Search for the cell housing the specified text and yield its (X, Y) center coordinate. 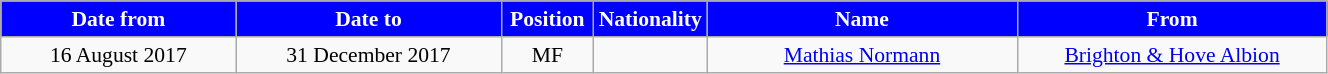
Name (862, 19)
16 August 2017 (118, 55)
Position (548, 19)
From (1172, 19)
Brighton & Hove Albion (1172, 55)
Mathias Normann (862, 55)
31 December 2017 (368, 55)
Nationality (650, 19)
Date from (118, 19)
MF (548, 55)
Date to (368, 19)
